Locate the cell with the specified text and output its [x, y] center coordinate. 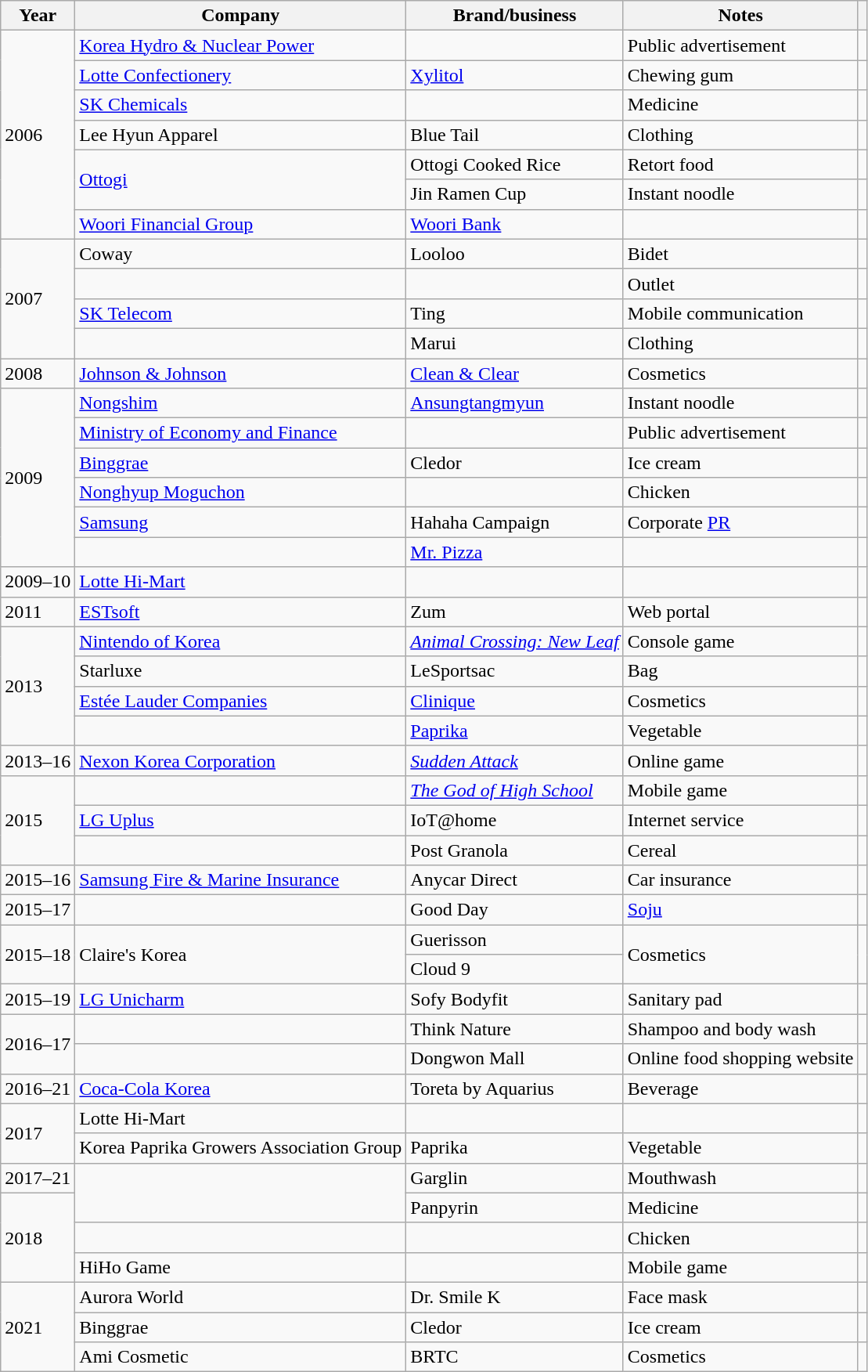
Woori Financial Group [241, 224]
Post Granola [515, 850]
Soju [740, 910]
2009 [38, 478]
Lee Hyun Apparel [241, 135]
Aurora World [241, 1297]
2006 [38, 135]
2015–18 [38, 955]
LeSportsac [515, 671]
Brand/business [515, 16]
ESTsoft [241, 612]
2018 [38, 1237]
Sofy Bodyfit [515, 999]
Mouthwash [740, 1178]
2009–10 [38, 582]
Jin Ramen Cup [515, 194]
Console game [740, 641]
2015–17 [38, 910]
Corporate PR [740, 522]
Lotte Confectionery [241, 75]
Xylitol [515, 75]
Dongwon Mall [515, 1059]
Toreta by Aquarius [515, 1089]
Bidet [740, 254]
Sudden Attack [515, 760]
2016–17 [38, 1044]
Mobile communication [740, 313]
Nongshim [241, 403]
Guerisson [515, 940]
Claire's Korea [241, 955]
Notes [740, 16]
Good Day [515, 910]
Mr. Pizza [515, 552]
Ottogi Cooked Rice [515, 164]
2017–21 [38, 1178]
Bag [740, 671]
Estée Lauder Companies [241, 701]
Clinique [515, 701]
Animal Crossing: New Leaf [515, 641]
Coway [241, 254]
Chewing gum [740, 75]
Ting [515, 313]
SK Chemicals [241, 105]
Think Nature [515, 1029]
Nonghyup Moguchon [241, 493]
2015 [38, 820]
Coca-Cola Korea [241, 1089]
Panpyrin [515, 1208]
Ami Cosmetic [241, 1357]
BRTC [515, 1357]
2013 [38, 686]
HiHo Game [241, 1267]
Ministry of Economy and Finance [241, 433]
Starluxe [241, 671]
2011 [38, 612]
Korea Paprika Growers Association Group [241, 1148]
Looloo [515, 254]
Internet service [740, 820]
Online food shopping website [740, 1059]
Beverage [740, 1089]
LG Unicharm [241, 999]
2016–21 [38, 1089]
IoT@home [515, 820]
Car insurance [740, 880]
Web portal [740, 612]
Dr. Smile K [515, 1297]
Online game [740, 760]
Year [38, 16]
Garglin [515, 1178]
2015–16 [38, 880]
2007 [38, 298]
Korea Hydro & Nuclear Power [241, 45]
Retort food [740, 164]
Company [241, 16]
Nintendo of Korea [241, 641]
Blue Tail [515, 135]
Nexon Korea Corporation [241, 760]
Hahaha Campaign [515, 522]
Marui [515, 343]
Sanitary pad [740, 999]
The God of High School [515, 790]
LG Uplus [241, 820]
2013–16 [38, 760]
Anycar Direct [515, 880]
Outlet [740, 283]
Johnson & Johnson [241, 374]
Cloud 9 [515, 969]
Woori Bank [515, 224]
2015–19 [38, 999]
Cereal [740, 850]
2017 [38, 1133]
Samsung Fire & Marine Insurance [241, 880]
Shampoo and body wash [740, 1029]
2021 [38, 1327]
Zum [515, 612]
Face mask [740, 1297]
Samsung [241, 522]
Clean & Clear [515, 374]
Ottogi [241, 179]
SK Telecom [241, 313]
Ansungtangmyun [515, 403]
2008 [38, 374]
